Return [x, y] of the center of cell containing provided text 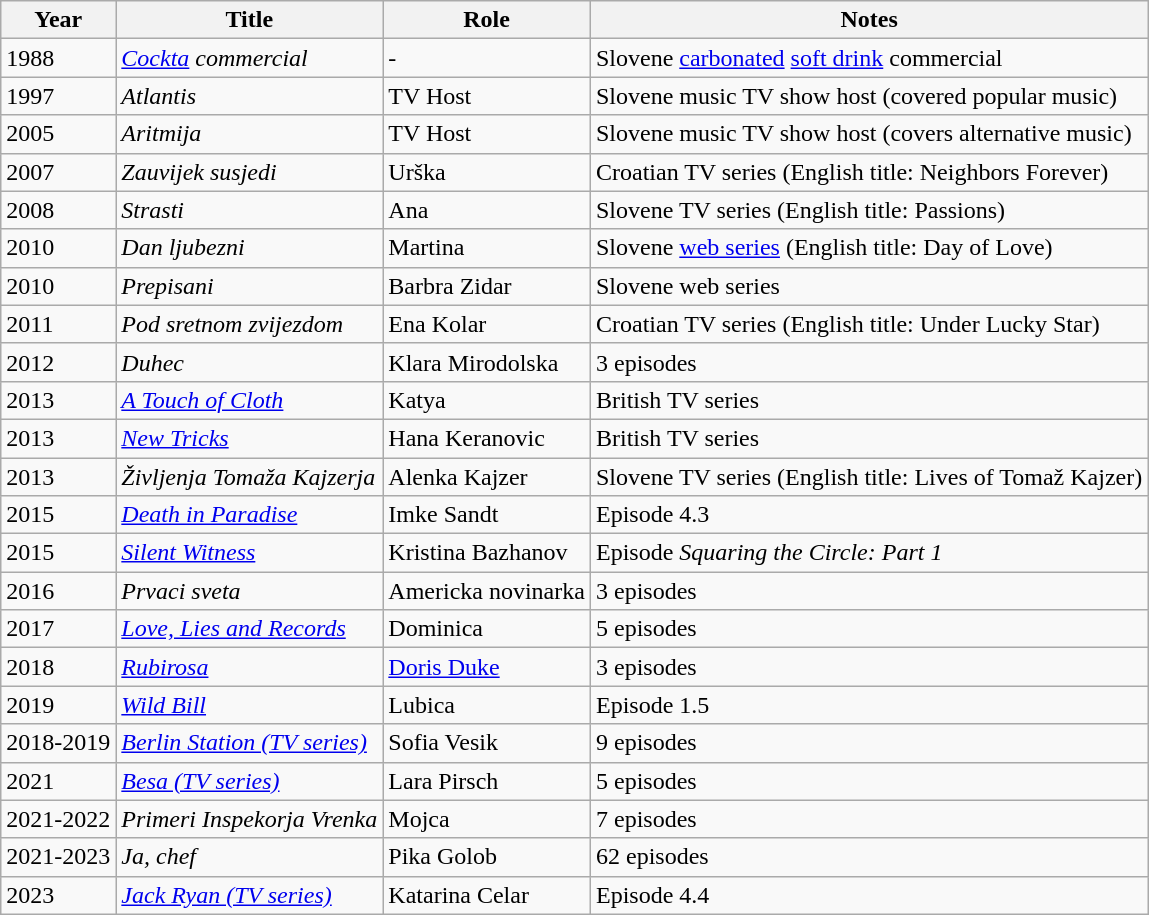
Strasti [250, 210]
Mojca [487, 819]
Croatian TV series (English title: Under Lucky Star) [868, 324]
Croatian TV series (English title: Neighbors Forever) [868, 172]
Episode 1.5 [868, 705]
Slovene TV series (English title: Passions) [868, 210]
Episode Squaring the Circle: Part 1 [868, 553]
Katya [487, 400]
2011 [58, 324]
2016 [58, 591]
- [487, 58]
Zauvijek susjedi [250, 172]
62 episodes [868, 857]
Title [250, 20]
Ana [487, 210]
7 episodes [868, 819]
Urška [487, 172]
Klara Mirodolska [487, 362]
Prvaci sveta [250, 591]
2021-2022 [58, 819]
Love, Lies and Records [250, 629]
2023 [58, 895]
Silent Witness [250, 553]
Year [58, 20]
2007 [58, 172]
Lara Pirsch [487, 781]
2021 [58, 781]
Death in Paradise [250, 515]
9 episodes [868, 743]
2021-2023 [58, 857]
Imke Sandt [487, 515]
Kristina Bazhanov [487, 553]
A Touch of Cloth [250, 400]
Dominica [487, 629]
Martina [487, 248]
Slovene music TV show host (covered popular music) [868, 96]
Jack Ryan (TV series) [250, 895]
2005 [58, 134]
Besa (TV series) [250, 781]
Slovene TV series (English title: Lives of Tomaž Kajzer) [868, 477]
Barbra Zidar [487, 286]
Slovene web series [868, 286]
2019 [58, 705]
Slovene web series (English title: Day of Love) [868, 248]
New Tricks [250, 438]
Notes [868, 20]
2018 [58, 667]
Življenja Tomaža Kajzerja [250, 477]
2008 [58, 210]
2012 [58, 362]
Episode 4.3 [868, 515]
Americka novinarka [487, 591]
Primeri Inspekorja Vrenka [250, 819]
Dan ljubezni [250, 248]
Prepisani [250, 286]
Wild Bill [250, 705]
Slovene carbonated soft drink commercial [868, 58]
Ena Kolar [487, 324]
Aritmija [250, 134]
Alenka Kajzer [487, 477]
Episode 4.4 [868, 895]
Pod sretnom zvijezdom [250, 324]
Cockta commercial [250, 58]
Pika Golob [487, 857]
Slovene music TV show host (covers alternative music) [868, 134]
Role [487, 20]
1988 [58, 58]
Doris Duke [487, 667]
Hana Keranovic [487, 438]
Rubirosa [250, 667]
Katarina Celar [487, 895]
Sofia Vesik [487, 743]
Duhec [250, 362]
1997 [58, 96]
Berlin Station (TV series) [250, 743]
2018-2019 [58, 743]
Lubica [487, 705]
2017 [58, 629]
Ja, chef [250, 857]
Atlantis [250, 96]
